Output the [X, Y] coordinate of the center of the cell containing the given text.  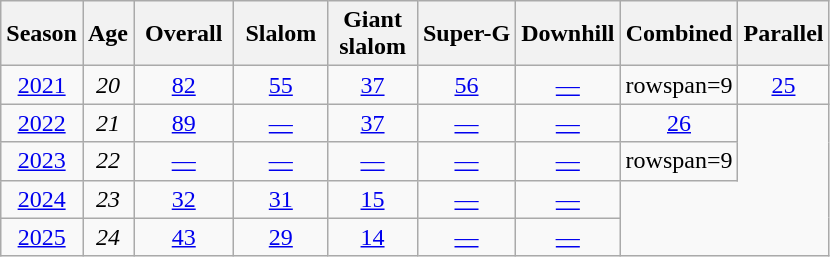
Slalom [281, 34]
Super-G [466, 34]
Combined [679, 34]
20 [108, 85]
55 [281, 85]
82 [184, 85]
56 [466, 85]
32 [184, 199]
23 [108, 199]
2025 [42, 237]
89 [184, 123]
Age [108, 34]
21 [108, 123]
31 [281, 199]
2022 [42, 123]
Parallel [784, 34]
14 [373, 237]
22 [108, 161]
24 [108, 237]
43 [184, 237]
Season [42, 34]
2024 [42, 199]
2021 [42, 85]
Giant slalom [373, 34]
29 [281, 237]
15 [373, 199]
Downhill [568, 34]
25 [784, 85]
26 [679, 123]
Overall [184, 34]
2023 [42, 161]
